Search for the cell housing the specified text and yield its [x, y] center coordinate. 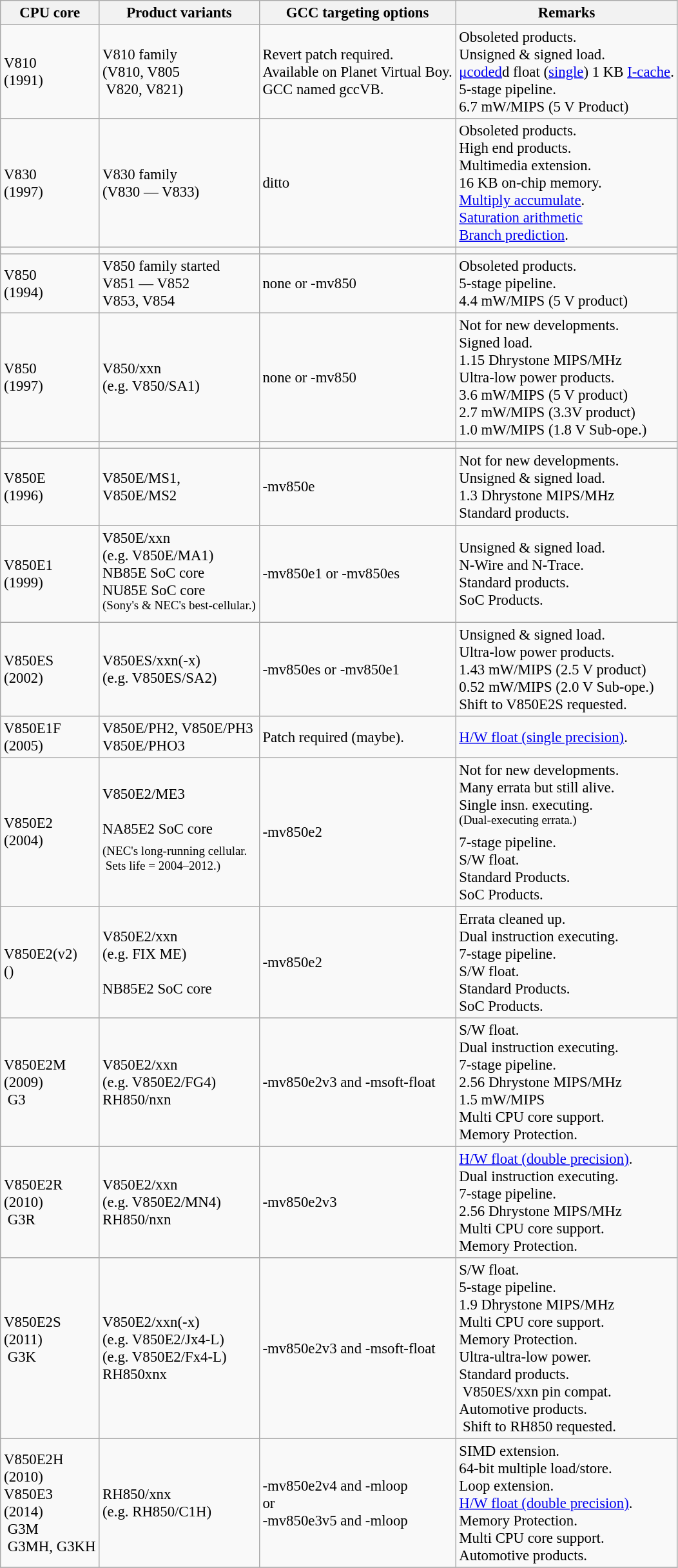
V850E1F(2005) [50, 736]
Obsoleted products.High end products.Multimedia extension.16 KB on-chip memory.Multiply accumulate.Saturation arithmeticBranch prediction. [567, 183]
V850E2S(2011) G3K [50, 1349]
V850E2/xxn(e.g. V850E2/FG4)RH850/nxn [179, 1083]
V850E1(1999) [50, 574]
V850(1997) [50, 378]
V830(1997) [50, 183]
Remarks [567, 13]
V850/xxn(e.g. V850/SA1) [179, 378]
V850E2/xxn(e.g. FIX ME)NB85E2 SoC core [179, 962]
V850E2/xxn(-x)(e.g. V850E2/Jx4-L)(e.g. V850E2/Fx4-L)RH850xnx [179, 1349]
V850E2(2004) [50, 832]
V850E2/ME3NA85E2 SoC core(NEC's long-running cellular. Sets life = 2004–2012.) [179, 832]
H/W float (double precision).Dual instruction executing.7-stage pipeline.2.56 Dhrystone MIPS/MHzMulti CPU core support.Memory Protection. [567, 1202]
-mv850es or ‑mv850e1 [357, 669]
V850E/PH2, V850E/PH3V850E/PHO3 [179, 736]
V810 family(V810, V805 V820, V821) [179, 72]
-mv850e2v3 and ‑msoft‑float [357, 1349]
RH850/xnx(e.g. RH850/C1H) [179, 1504]
SIMD extension.64-bit multiple load/store.Loop extension.H/W float (double precision).Memory Protection.Multi CPU core support.Automotive products. [567, 1504]
V850E2/xxn(e.g. V850E2/MN4)RH850/nxn [179, 1202]
V850E(1996) [50, 487]
H/W float (single precision). [567, 736]
V850ES(2002) [50, 669]
V830 family(V830 — V833) [179, 183]
-mv850e1 or ‑mv850es [357, 574]
Unsigned & signed load.N-Wire and N-Trace.Standard products.SoC Products. [567, 574]
GCC targeting options [357, 13]
V850E2H(2010)V850E3(2014) G3M G3MH, G3KH [50, 1504]
V810(1991) [50, 72]
-mv850e2v4 and ‑mloopor-mv850e3v5 and ‑mloop [357, 1504]
S/W float.Dual instruction executing.7-stage pipeline.2.56 Dhrystone MIPS/MHz1.5 mW/MIPSMulti CPU core support.Memory Protection. [567, 1083]
-mv850e2v3 and -msoft-float [357, 1083]
Obsoleted products.5-stage pipeline.4.4 mW/MIPS (5 V product) [567, 284]
Errata cleaned up.Dual instruction executing.7-stage pipeline.S/W float.Standard Products.SoC Products. [567, 962]
V850(1994) [50, 284]
-mv850e [357, 487]
V850E/MS1,V850E/MS2 [179, 487]
V850E/xxn(e.g. V850E/MA1)NB85E SoC coreNU85E SoC core(Sony's & NEC's best-cellular.) [179, 574]
V850 family startedV851 — V852V853, V854 [179, 284]
CPU core [50, 13]
Revert patch required.Available on Planet Virtual Boy.GCC named gccVB. [357, 72]
V850E2M(2009) G3 [50, 1083]
V850E2R(2010) G3R [50, 1202]
Obsoleted products.Unsigned & signed load.μcodedd float (single) 1 KB I-cache.5-stage pipeline.6.7 mW/MIPS (5 V Product) [567, 72]
Not for new developments.Unsigned & signed load.1.3 Dhrystone MIPS/MHzStandard products. [567, 487]
Unsigned & signed load.Ultra-low power products.1.43 mW/MIPS (2.5 V product)0.52 mW/MIPS (2.0 V Sub-ope.)Shift to V850E2S requested. [567, 669]
V850ES/xxn(-x)(e.g. V850ES/SA2) [179, 669]
Product variants [179, 13]
V850E2(v2)() [50, 962]
-mv850e2v3 [357, 1202]
Patch required (maybe). [357, 736]
ditto [357, 183]
